For the text-containing cell, return its midpoint in [X, Y] coordinate format. 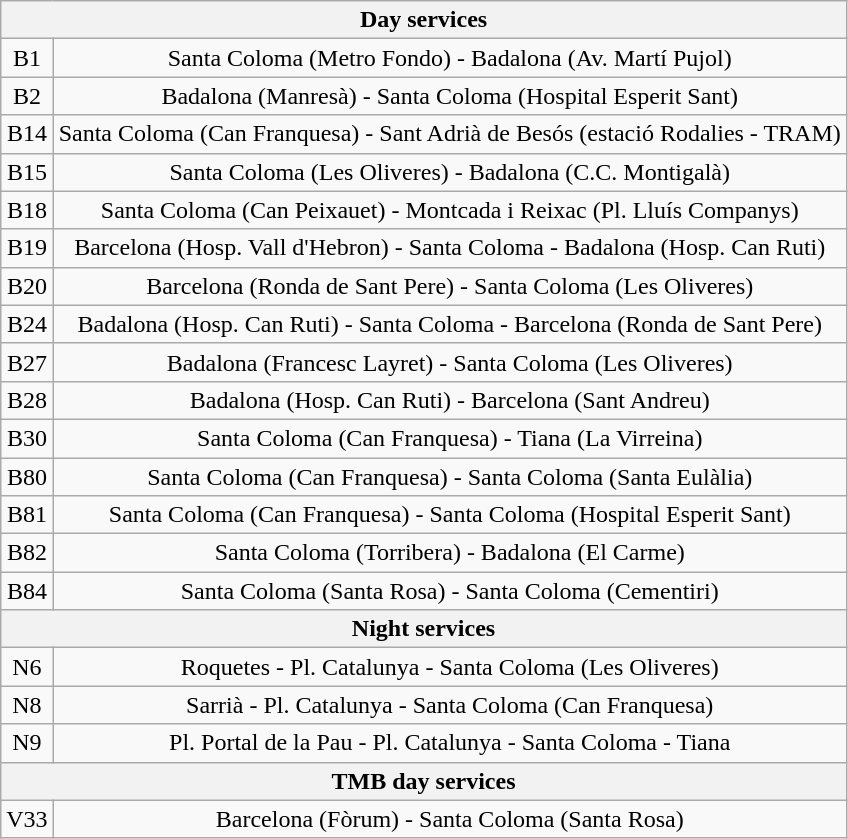
Santa Coloma (Can Franquesa) - Santa Coloma (Hospital Esperit Sant) [450, 515]
Badalona (Manresà) - Santa Coloma (Hospital Esperit Sant) [450, 96]
B30 [27, 438]
Santa Coloma (Santa Rosa) - Santa Coloma (Cementiri) [450, 591]
B14 [27, 134]
Barcelona (Hosp. Vall d'Hebron) - Santa Coloma - Badalona (Hosp. Can Ruti) [450, 248]
B1 [27, 58]
Barcelona (Fòrum) - Santa Coloma (Santa Rosa) [450, 819]
B28 [27, 400]
B15 [27, 172]
Santa Coloma (Can Franquesa) - Santa Coloma (Santa Eulàlia) [450, 477]
Sarrià - Pl. Catalunya - Santa Coloma (Can Franquesa) [450, 705]
Night services [424, 629]
N9 [27, 743]
N8 [27, 705]
Badalona (Francesc Layret) - Santa Coloma (Les Oliveres) [450, 362]
TMB day services [424, 781]
Santa Coloma (Metro Fondo) - Badalona (Av. Martí Pujol) [450, 58]
Santa Coloma (Can Franquesa) - Tiana (La Virreina) [450, 438]
Santa Coloma (Can Peixauet) - Montcada i Reixac (Pl. Lluís Companys) [450, 210]
Santa Coloma (Torribera) - Badalona (El Carme) [450, 553]
Santa Coloma (Can Franquesa) - Sant Adrià de Besós (estació Rodalies - TRAM) [450, 134]
N6 [27, 667]
B2 [27, 96]
V33 [27, 819]
Badalona (Hosp. Can Ruti) - Barcelona (Sant Andreu) [450, 400]
B19 [27, 248]
B81 [27, 515]
B20 [27, 286]
Pl. Portal de la Pau - Pl. Catalunya - Santa Coloma - Tiana [450, 743]
Santa Coloma (Les Oliveres) - Badalona (C.C. Montigalà) [450, 172]
B82 [27, 553]
Badalona (Hosp. Can Ruti) - Santa Coloma - Barcelona (Ronda de Sant Pere) [450, 324]
Day services [424, 20]
B18 [27, 210]
B84 [27, 591]
Roquetes - Pl. Catalunya - Santa Coloma (Les Oliveres) [450, 667]
B24 [27, 324]
B80 [27, 477]
B27 [27, 362]
Barcelona (Ronda de Sant Pere) - Santa Coloma (Les Oliveres) [450, 286]
